Identify which cell holds the provided text, then report its (x, y) central coordinate. 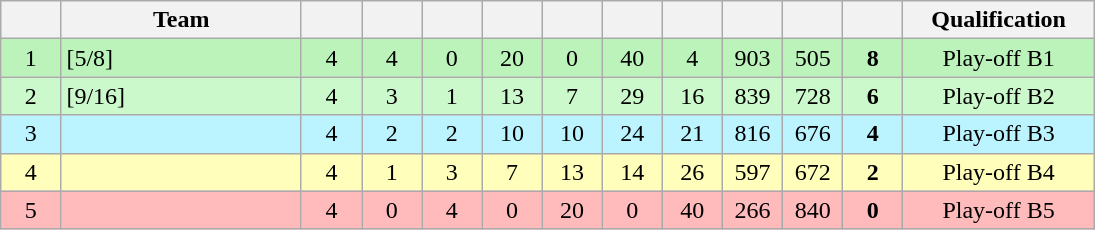
5 (31, 210)
816 (752, 134)
Play-off B2 (998, 96)
16 (692, 96)
8 (873, 58)
676 (813, 134)
597 (752, 172)
505 (813, 58)
Qualification (998, 20)
Play-off B4 (998, 172)
[5/8] (182, 58)
266 (752, 210)
Play-off B1 (998, 58)
6 (873, 96)
26 (692, 172)
728 (813, 96)
29 (632, 96)
840 (813, 210)
Play-off B5 (998, 210)
672 (813, 172)
24 (632, 134)
903 (752, 58)
Play-off B3 (998, 134)
Team (182, 20)
14 (632, 172)
21 (692, 134)
839 (752, 96)
[9/16] (182, 96)
